Provide the (X, Y) coordinate of the cell's center where the given text is located.  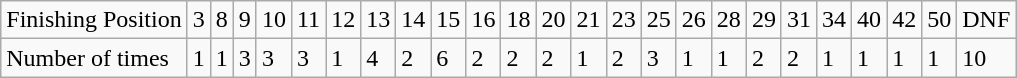
18 (518, 20)
12 (344, 20)
25 (658, 20)
6 (448, 58)
20 (554, 20)
DNF (986, 20)
40 (870, 20)
42 (904, 20)
15 (448, 20)
11 (308, 20)
21 (588, 20)
34 (834, 20)
31 (798, 20)
26 (694, 20)
14 (414, 20)
23 (624, 20)
Number of times (94, 58)
Finishing Position (94, 20)
13 (378, 20)
16 (484, 20)
4 (378, 58)
8 (222, 20)
9 (244, 20)
29 (764, 20)
28 (728, 20)
50 (940, 20)
